Locate the cell with the specified text and output its [x, y] center coordinate. 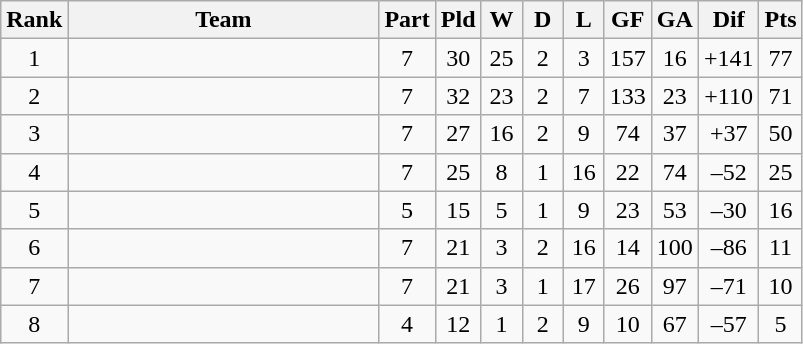
–86 [728, 248]
W [502, 20]
GF [628, 20]
97 [674, 286]
77 [780, 58]
14 [628, 248]
30 [458, 58]
+141 [728, 58]
GA [674, 20]
+37 [728, 134]
–71 [728, 286]
100 [674, 248]
157 [628, 58]
Team [224, 20]
53 [674, 210]
26 [628, 286]
12 [458, 324]
133 [628, 96]
L [584, 20]
37 [674, 134]
Rank [34, 20]
11 [780, 248]
67 [674, 324]
71 [780, 96]
15 [458, 210]
17 [584, 286]
22 [628, 172]
Pts [780, 20]
–30 [728, 210]
–57 [728, 324]
Part [407, 20]
27 [458, 134]
Pld [458, 20]
50 [780, 134]
Dif [728, 20]
+110 [728, 96]
6 [34, 248]
32 [458, 96]
–52 [728, 172]
D [542, 20]
